Search for the cell housing the specified text and yield its (X, Y) center coordinate. 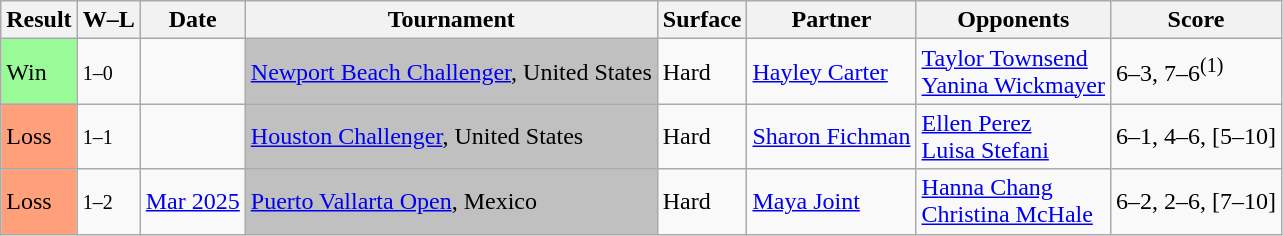
W–L (108, 20)
Houston Challenger, United States (451, 136)
Opponents (1014, 20)
Result (39, 20)
Hayley Carter (832, 72)
Mar 2025 (192, 202)
6–1, 4–6, [5–10] (1196, 136)
Sharon Fichman (832, 136)
Puerto Vallarta Open, Mexico (451, 202)
Hanna Chang Christina McHale (1014, 202)
Partner (832, 20)
Date (192, 20)
6–2, 2–6, [7–10] (1196, 202)
Newport Beach Challenger, United States (451, 72)
1–2 (108, 202)
Taylor Townsend Yanina Wickmayer (1014, 72)
1–1 (108, 136)
1–0 (108, 72)
Surface (702, 20)
6–3, 7–6(1) (1196, 72)
Maya Joint (832, 202)
Score (1196, 20)
Win (39, 72)
Tournament (451, 20)
Ellen Perez Luisa Stefani (1014, 136)
